Search for the cell housing the specified text and yield its [X, Y] center coordinate. 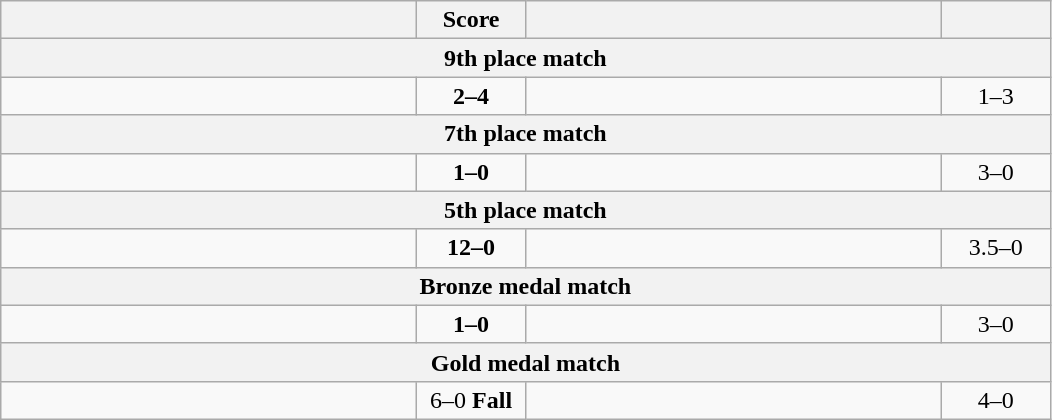
7th place match [526, 134]
Bronze medal match [526, 286]
9th place match [526, 58]
1–3 [996, 96]
3.5–0 [996, 248]
5th place match [526, 210]
2–4 [472, 96]
Score [472, 20]
Gold medal match [526, 362]
6–0 Fall [472, 400]
12–0 [472, 248]
4–0 [996, 400]
